Capture the cell that displays the provided text and extract its [x, y] central coordinate. 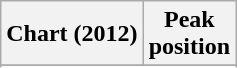
Peakposition [189, 34]
Chart (2012) [72, 34]
